Locate the cell with the specified text and output its (x, y) center coordinate. 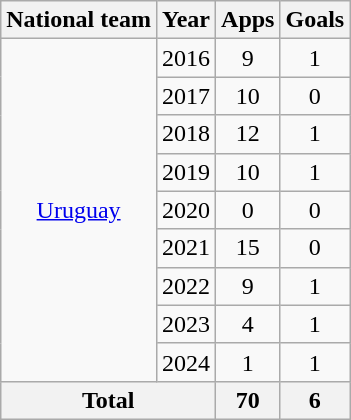
2020 (186, 210)
Uruguay (79, 210)
70 (248, 400)
2023 (186, 324)
Apps (248, 20)
2021 (186, 248)
Total (108, 400)
6 (315, 400)
2024 (186, 362)
2022 (186, 286)
15 (248, 248)
2017 (186, 96)
12 (248, 134)
2016 (186, 58)
2018 (186, 134)
4 (248, 324)
Year (186, 20)
National team (79, 20)
Goals (315, 20)
2019 (186, 172)
